Return the [X, Y] coordinate for the center point of the cell that contains the specified text.  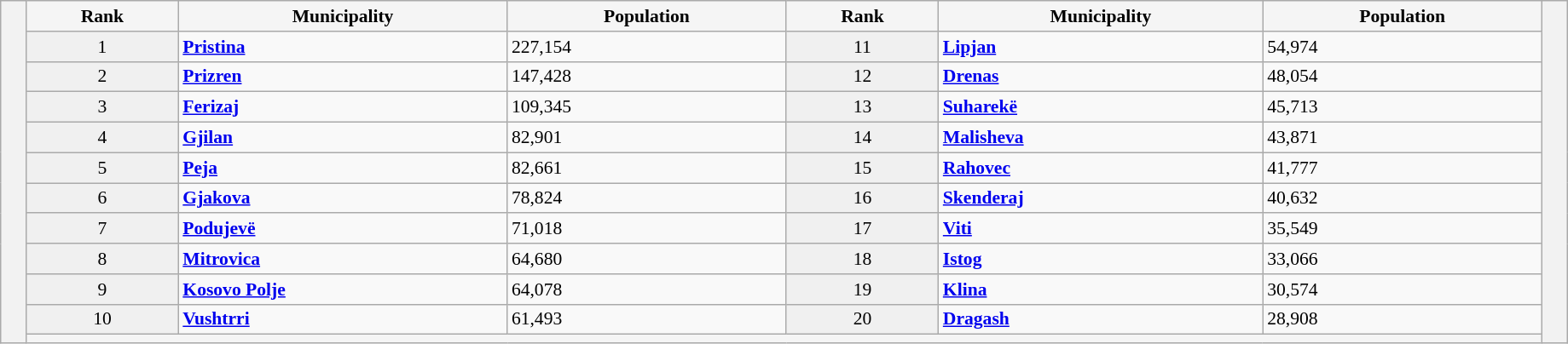
48,054 [1402, 77]
Vushtrri [343, 319]
18 [863, 259]
5 [102, 168]
64,078 [646, 290]
4 [102, 138]
13 [863, 107]
Pristina [343, 47]
45,713 [1402, 107]
33,066 [1402, 259]
9 [102, 290]
Lipjan [1101, 47]
61,493 [646, 319]
19 [863, 290]
1 [102, 47]
Malisheva [1101, 138]
227,154 [646, 47]
16 [863, 198]
11 [863, 47]
54,974 [1402, 47]
28,908 [1402, 319]
78,824 [646, 198]
64,680 [646, 259]
Ferizaj [343, 107]
10 [102, 319]
Peja [343, 168]
40,632 [1402, 198]
Kosovo Polje [343, 290]
17 [863, 229]
Gjilan [343, 138]
14 [863, 138]
Gjakova [343, 198]
82,661 [646, 168]
41,777 [1402, 168]
43,871 [1402, 138]
12 [863, 77]
Dragash [1101, 319]
71,018 [646, 229]
Podujevë [343, 229]
Istog [1101, 259]
Mitrovica [343, 259]
7 [102, 229]
Suharekë [1101, 107]
15 [863, 168]
Prizren [343, 77]
35,549 [1402, 229]
8 [102, 259]
Skenderaj [1101, 198]
20 [863, 319]
Drenas [1101, 77]
82,901 [646, 138]
Rahovec [1101, 168]
Klina [1101, 290]
147,428 [646, 77]
Viti [1101, 229]
6 [102, 198]
109,345 [646, 107]
3 [102, 107]
30,574 [1402, 290]
2 [102, 77]
